Determine the (x, y) coordinate at the center of the cell enclosing the given text.  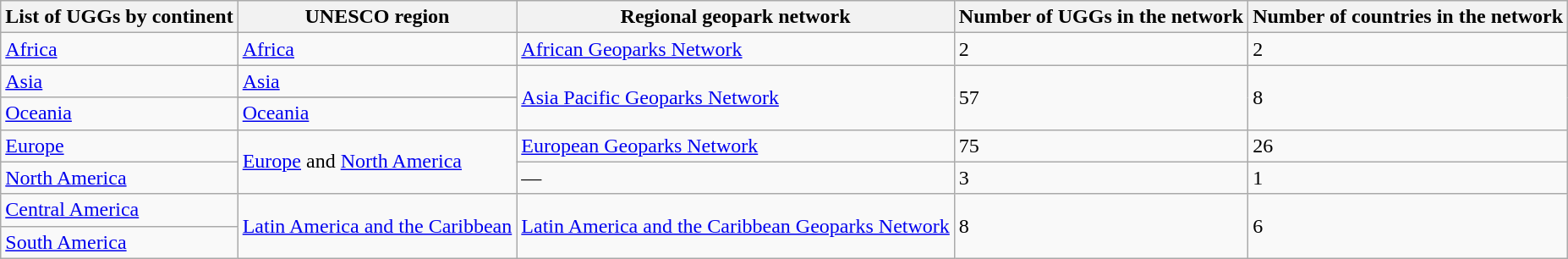
European Geoparks Network (736, 146)
6 (1408, 226)
Number of countries in the network (1408, 17)
26 (1408, 146)
Regional geopark network (736, 17)
African Geoparks Network (736, 49)
57 (1101, 97)
3 (1101, 178)
Central America (119, 210)
75 (1101, 146)
Latin America and the Caribbean (377, 226)
Number of UGGs in the network (1101, 17)
Latin America and the Caribbean Geoparks Network (736, 226)
List of UGGs by continent (119, 17)
1 (1408, 178)
Europe (119, 146)
Europe and North America (377, 162)
South America (119, 242)
North America (119, 178)
Asia Pacific Geoparks Network (736, 97)
— (736, 178)
UNESCO region (377, 17)
